Search for the cell housing the specified text and yield its [X, Y] center coordinate. 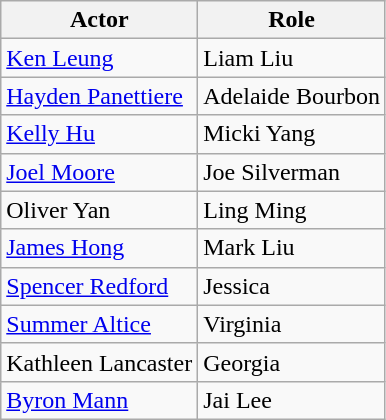
Oliver Yan [100, 210]
Adelaide Bourbon [292, 96]
Actor [100, 20]
Micki Yang [292, 134]
Byron Mann [100, 400]
Ling Ming [292, 210]
Kathleen Lancaster [100, 362]
Georgia [292, 362]
Mark Liu [292, 248]
Role [292, 20]
Summer Altice [100, 324]
James Hong [100, 248]
Kelly Hu [100, 134]
Ken Leung [100, 58]
Spencer Redford [100, 286]
Virginia [292, 324]
Jessica [292, 286]
Jai Lee [292, 400]
Joel Moore [100, 172]
Hayden Panettiere [100, 96]
Liam Liu [292, 58]
Joe Silverman [292, 172]
